Detect which cell encompasses the target text, then output its [x, y] center coordinate. 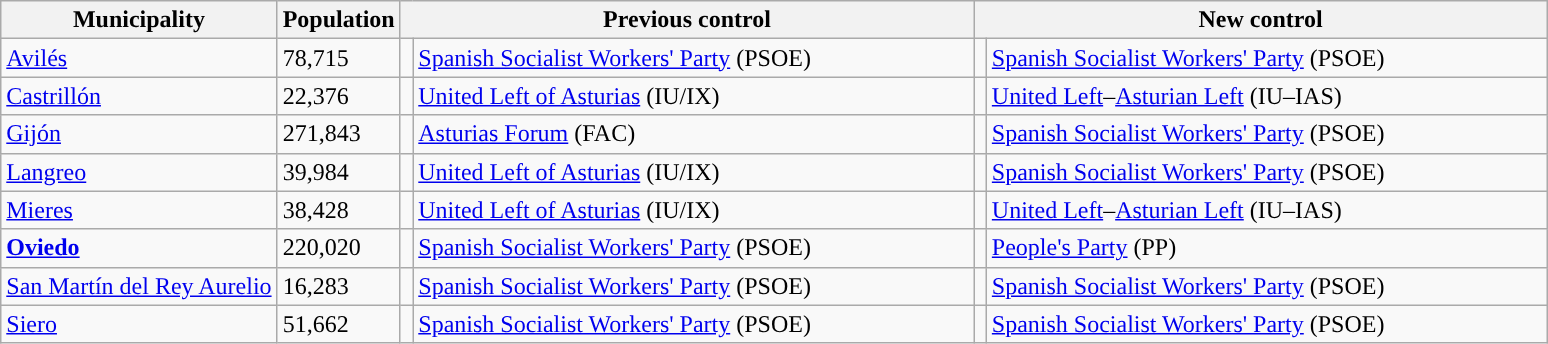
New control [1261, 20]
271,843 [338, 134]
Siero [139, 324]
People's Party (PP) [1266, 248]
San Martín del Rey Aurelio [139, 286]
Castrillón [139, 96]
22,376 [338, 96]
78,715 [338, 58]
Oviedo [139, 248]
51,662 [338, 324]
39,984 [338, 172]
38,428 [338, 210]
220,020 [338, 248]
Mieres [139, 210]
Gijón [139, 134]
Municipality [139, 20]
Previous control [687, 20]
Population [338, 20]
Asturias Forum (FAC) [694, 134]
Langreo [139, 172]
Avilés [139, 58]
16,283 [338, 286]
